Capture the cell that displays the provided text and extract its (x, y) central coordinate. 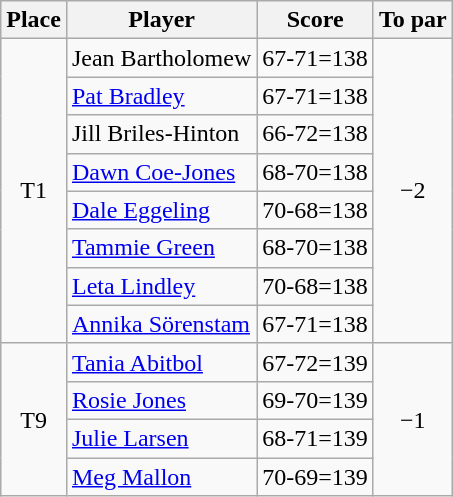
Pat Bradley (161, 96)
66-72=138 (316, 134)
Jill Briles-Hinton (161, 134)
70-69=139 (316, 477)
T9 (34, 419)
Score (316, 20)
Leta Lindley (161, 286)
69-70=139 (316, 400)
Julie Larsen (161, 438)
Annika Sörenstam (161, 324)
−1 (412, 419)
Dawn Coe-Jones (161, 172)
Player (161, 20)
Rosie Jones (161, 400)
68-71=139 (316, 438)
Tammie Green (161, 248)
Meg Mallon (161, 477)
Jean Bartholomew (161, 58)
−2 (412, 191)
T1 (34, 191)
Tania Abitbol (161, 362)
Place (34, 20)
To par (412, 20)
Dale Eggeling (161, 210)
67-72=139 (316, 362)
